Determine the (x, y) coordinate at the center of the cell enclosing the given text.  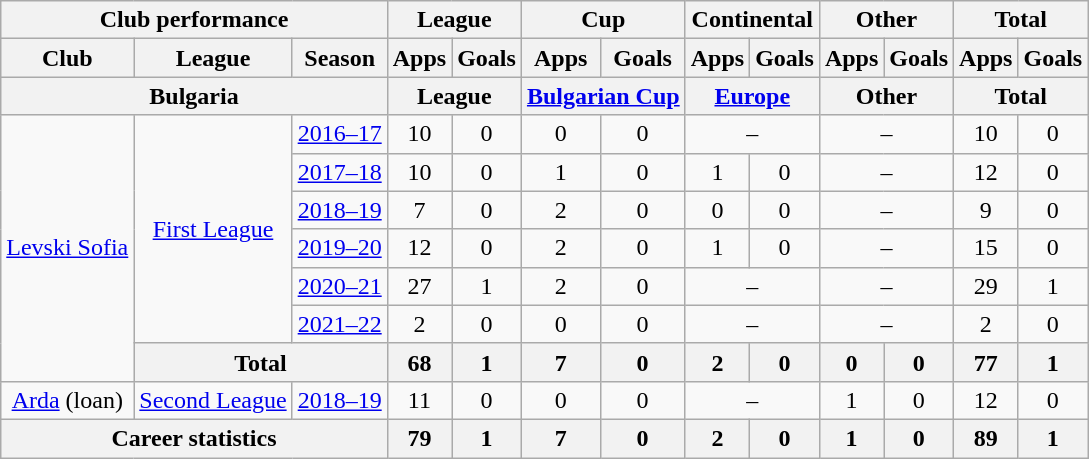
Club performance (194, 20)
Europe (752, 96)
Arda (loan) (68, 400)
2017–18 (340, 172)
27 (419, 286)
11 (419, 400)
Bulgaria (194, 96)
Bulgarian Cup (603, 96)
89 (986, 438)
2020–21 (340, 286)
2021–22 (340, 324)
2019–20 (340, 248)
9 (986, 210)
Second League (213, 400)
29 (986, 286)
Cup (603, 20)
Career statistics (194, 438)
68 (419, 362)
Continental (752, 20)
Club (68, 58)
77 (986, 362)
79 (419, 438)
Season (340, 58)
15 (986, 248)
Levski Sofia (68, 248)
First League (213, 229)
2016–17 (340, 134)
